Provide the (x, y) coordinate of the cell's center where the given text is located.  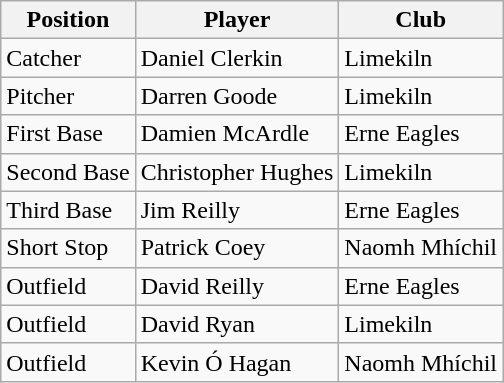
Damien McArdle (237, 134)
Club (421, 20)
Jim Reilly (237, 210)
Patrick Coey (237, 248)
Kevin Ó Hagan (237, 362)
Daniel Clerkin (237, 58)
First Base (68, 134)
Catcher (68, 58)
David Reilly (237, 286)
Player (237, 20)
Christopher Hughes (237, 172)
Position (68, 20)
Darren Goode (237, 96)
David Ryan (237, 324)
Third Base (68, 210)
Short Stop (68, 248)
Second Base (68, 172)
Pitcher (68, 96)
